Return (x, y) of the center of cell containing provided text 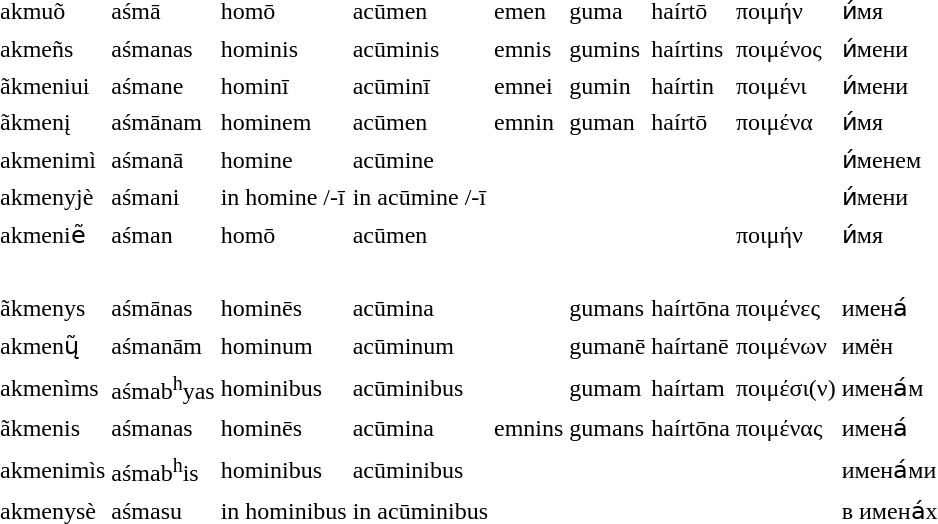
emnis (528, 49)
haírtō (691, 124)
gumanē (608, 347)
aśman (163, 235)
aśmani (163, 198)
in homine /-ī (284, 198)
gumin (608, 86)
ποιμένι (786, 86)
hominum (284, 347)
hominis (284, 49)
in acūmine /-ī (420, 198)
aśmabhis (163, 470)
aśmabhyas (163, 388)
emnins (528, 429)
homō (284, 235)
acūminis (420, 49)
ποιμήν (786, 235)
acūminī (420, 86)
aśmane (163, 86)
emnin (528, 124)
haírtins (691, 49)
acūmine (420, 161)
haírtanē (691, 347)
ποιμένες (786, 310)
aśmanā (163, 161)
guman (608, 124)
ποιμένων (786, 347)
gumins (608, 49)
aśmānas (163, 310)
haírtin (691, 86)
ποιμένας (786, 429)
gumam (608, 388)
acūminum (420, 347)
aśmanām (163, 347)
emnei (528, 86)
haírtam (691, 388)
ποιμέσι(ν) (786, 388)
ποιμένα (786, 124)
hominem (284, 124)
aśmānam (163, 124)
hominī (284, 86)
homine (284, 161)
ποιμένος (786, 49)
